Extract the [X, Y] coordinate from the center of the cell holding the provided text.  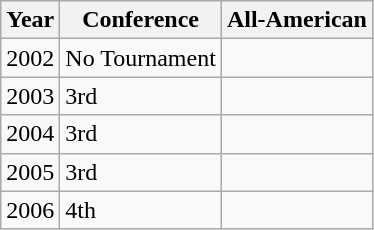
Conference [141, 20]
4th [141, 210]
No Tournament [141, 58]
2006 [30, 210]
2004 [30, 134]
2002 [30, 58]
2003 [30, 96]
Year [30, 20]
2005 [30, 172]
All-American [296, 20]
